Extract the [x, y] coordinate from the center of the cell holding the provided text.  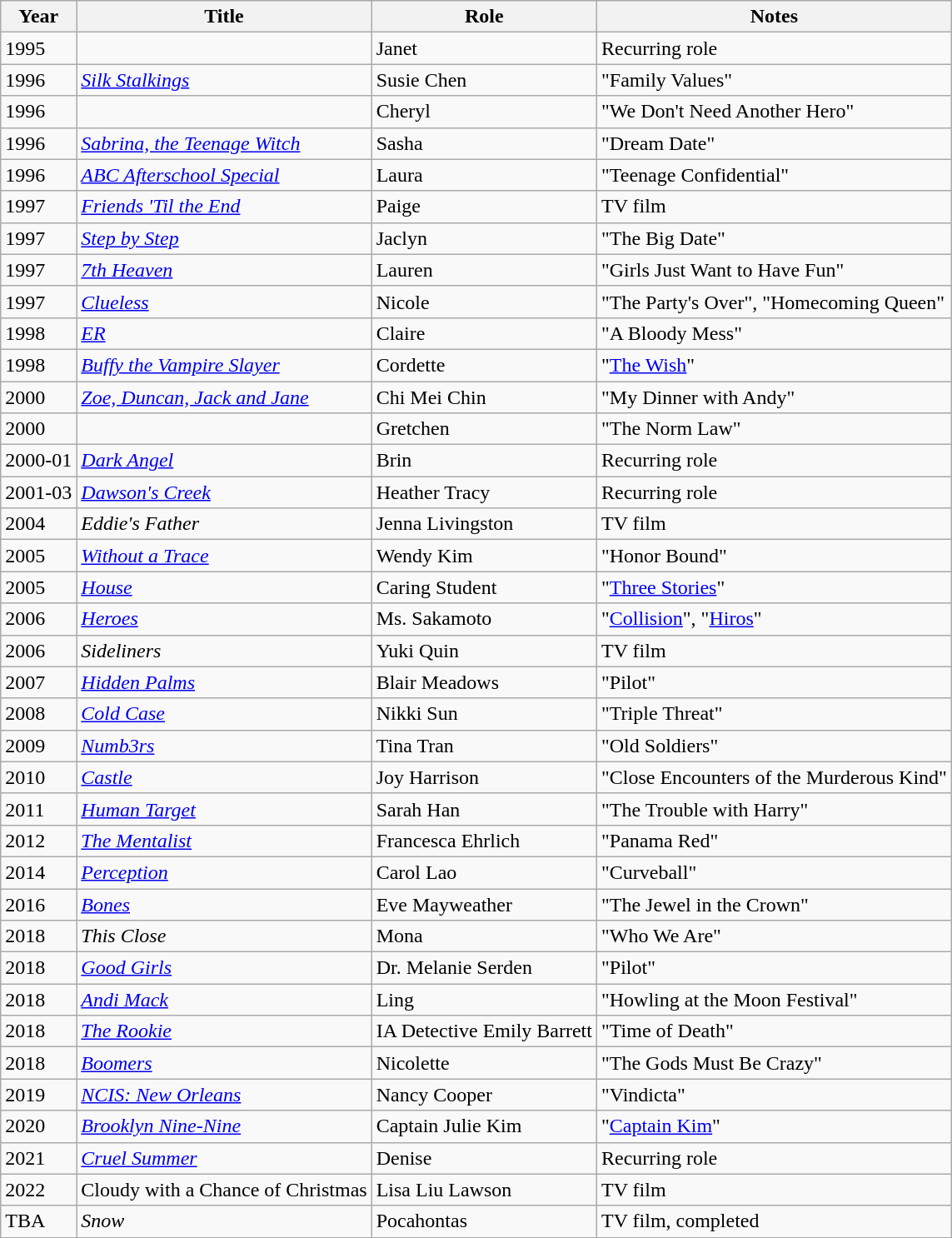
"The Jewel in the Crown" [774, 904]
Francesca Ehrlich [484, 841]
Zoe, Duncan, Jack and Jane [224, 397]
Heroes [224, 619]
Lauren [484, 270]
Silk Stalkings [224, 80]
2016 [38, 904]
Cruel Summer [224, 1158]
Janet [484, 48]
7th Heaven [224, 270]
Brooklyn Nine-Nine [224, 1126]
Denise [484, 1158]
IA Detective Emily Barrett [484, 1031]
TV film, completed [774, 1221]
Pocahontas [484, 1221]
"The Big Date" [774, 238]
Cordette [484, 365]
Ling [484, 1000]
Claire [484, 333]
1995 [38, 48]
Castle [224, 777]
"Close Encounters of the Murderous Kind" [774, 777]
"Howling at the Moon Festival" [774, 1000]
Snow [224, 1221]
The Mentalist [224, 841]
2011 [38, 809]
"Family Values" [774, 80]
Hidden Palms [224, 682]
Year [38, 17]
"The Party's Over", "Homecoming Queen" [774, 302]
Mona [484, 936]
Jaclyn [484, 238]
Dr. Melanie Serden [484, 968]
Andi Mack [224, 1000]
Lisa Liu Lawson [484, 1190]
"Time of Death" [774, 1031]
Step by Step [224, 238]
Jenna Livingston [484, 524]
Perception [224, 872]
Laura [484, 175]
2020 [38, 1126]
Notes [774, 17]
2000-01 [38, 461]
"Honor Bound" [774, 556]
Brin [484, 461]
Tina Tran [484, 746]
Caring Student [484, 587]
Joy Harrison [484, 777]
Nancy Cooper [484, 1095]
"Dream Date" [774, 143]
"Who We Are" [774, 936]
2008 [38, 714]
TBA [38, 1221]
2001-03 [38, 492]
"Three Stories" [774, 587]
Chi Mei Chin [484, 397]
Dark Angel [224, 461]
Without a Trace [224, 556]
This Close [224, 936]
Title [224, 17]
Numb3rs [224, 746]
"Captain Kim" [774, 1126]
Buffy the Vampire Slayer [224, 365]
"Triple Threat" [774, 714]
2009 [38, 746]
Nikki Sun [484, 714]
2021 [38, 1158]
Eddie's Father [224, 524]
Paige [484, 207]
2022 [38, 1190]
"The Norm Law" [774, 429]
2004 [38, 524]
Bones [224, 904]
"The Trouble with Harry" [774, 809]
Nicole [484, 302]
Sasha [484, 143]
"Vindicta" [774, 1095]
Boomers [224, 1063]
"Collision", "Hiros" [774, 619]
ER [224, 333]
"Old Soldiers" [774, 746]
Gretchen [484, 429]
NCIS: New Orleans [224, 1095]
The Rookie [224, 1031]
"Teenage Confidential" [774, 175]
House [224, 587]
Wendy Kim [484, 556]
"My Dinner with Andy" [774, 397]
"Panama Red" [774, 841]
2012 [38, 841]
"The Gods Must Be Crazy" [774, 1063]
Dawson's Creek [224, 492]
"The Wish" [774, 365]
Ms. Sakamoto [484, 619]
Sarah Han [484, 809]
Cold Case [224, 714]
Blair Meadows [484, 682]
Cheryl [484, 112]
"Girls Just Want to Have Fun" [774, 270]
2010 [38, 777]
"We Don't Need Another Hero" [774, 112]
Sideliners [224, 651]
Cloudy with a Chance of Christmas [224, 1190]
Yuki Quin [484, 651]
Eve Mayweather [484, 904]
"A Bloody Mess" [774, 333]
Heather Tracy [484, 492]
Carol Lao [484, 872]
Captain Julie Kim [484, 1126]
ABC Afterschool Special [224, 175]
Role [484, 17]
Human Target [224, 809]
Clueless [224, 302]
2019 [38, 1095]
Sabrina, the Teenage Witch [224, 143]
"Curveball" [774, 872]
2007 [38, 682]
Nicolette [484, 1063]
Good Girls [224, 968]
Susie Chen [484, 80]
Friends 'Til the End [224, 207]
2014 [38, 872]
